Pinpoint the cell where the given text exists, returning its (x, y) midpoint coordinate. 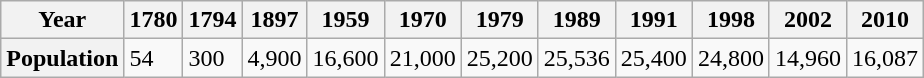
1989 (576, 20)
54 (154, 58)
25,200 (500, 58)
24,800 (730, 58)
14,960 (808, 58)
1780 (154, 20)
1970 (422, 20)
2002 (808, 20)
1979 (500, 20)
16,600 (346, 58)
1998 (730, 20)
1897 (274, 20)
2010 (884, 20)
1794 (212, 20)
Year (62, 20)
21,000 (422, 58)
1991 (654, 20)
4,900 (274, 58)
25,400 (654, 58)
1959 (346, 20)
16,087 (884, 58)
300 (212, 58)
25,536 (576, 58)
Population (62, 58)
